From the cell containing the given text, extract its center point as [X, Y] coordinate. 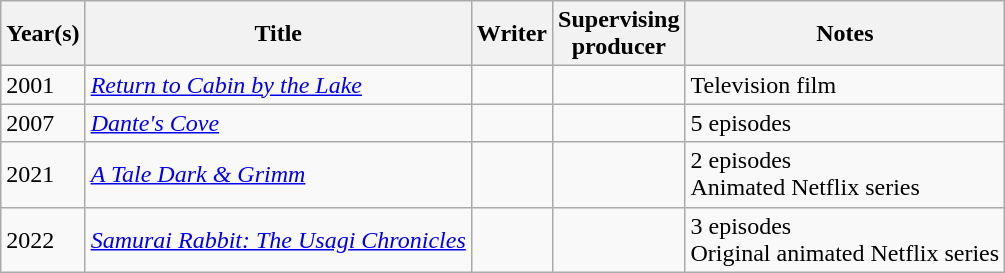
2021 [43, 174]
Samurai Rabbit: The Usagi Chronicles [278, 240]
Notes [845, 34]
Year(s) [43, 34]
Writer [512, 34]
Return to Cabin by the Lake [278, 85]
A Tale Dark & Grimm [278, 174]
2 episodesAnimated Netflix series [845, 174]
Title [278, 34]
2007 [43, 123]
Supervisingproducer [619, 34]
Television film [845, 85]
2022 [43, 240]
Dante's Cove [278, 123]
2001 [43, 85]
5 episodes [845, 123]
3 episodesOriginal animated Netflix series [845, 240]
